From the cell containing the given text, extract its center point as [X, Y] coordinate. 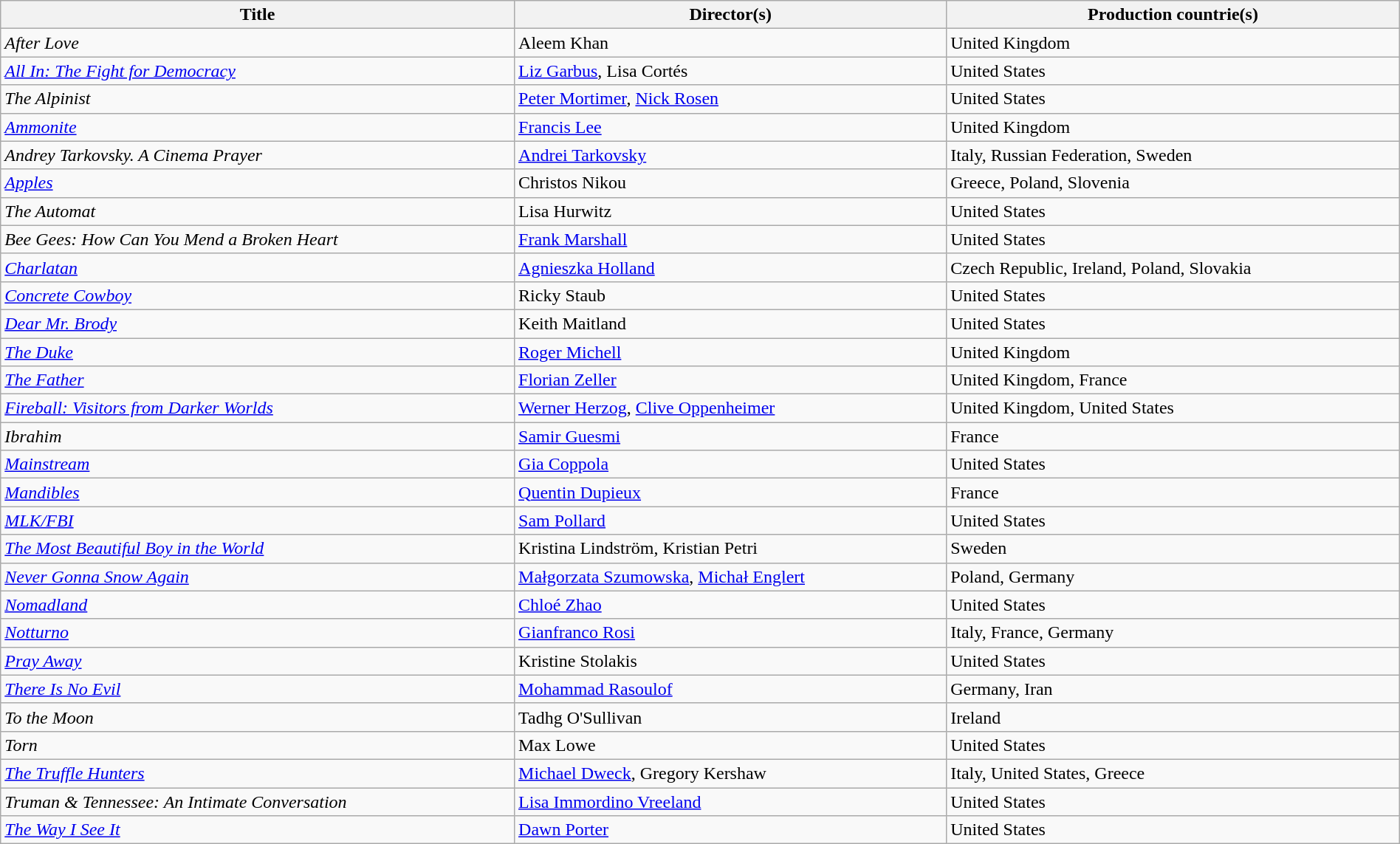
Title [258, 15]
The Way I See It [258, 830]
Gia Coppola [731, 464]
The Duke [258, 352]
The Father [258, 380]
Małgorzata Szumowska, Michał Englert [731, 577]
Ricky Staub [731, 295]
Gianfranco Rosi [731, 633]
Chloé Zhao [731, 605]
All In: The Fight for Democracy [258, 71]
Roger Michell [731, 352]
Poland, Germany [1173, 577]
The Alpinist [258, 99]
The Automat [258, 211]
Fireball: Visitors from Darker Worlds [258, 408]
United Kingdom, France [1173, 380]
Christos Nikou [731, 183]
Director(s) [731, 15]
Werner Herzog, Clive Oppenheimer [731, 408]
Ibrahim [258, 436]
Quentin Dupieux [731, 493]
Dear Mr. Brody [258, 323]
Peter Mortimer, Nick Rosen [731, 99]
Production countrie(s) [1173, 15]
Never Gonna Snow Again [258, 577]
Charlatan [258, 267]
Nomadland [258, 605]
Mohammad Rasoulof [731, 689]
Andrei Tarkovsky [731, 155]
Lisa Immordino Vreeland [731, 801]
Sweden [1173, 549]
After Love [258, 43]
Kristina Lindström, Kristian Petri [731, 549]
Tadhg O'Sullivan [731, 717]
Apples [258, 183]
Pray Away [258, 661]
Torn [258, 745]
Greece, Poland, Slovenia [1173, 183]
Bee Gees: How Can You Mend a Broken Heart [258, 239]
Andrey Tarkovsky. A Cinema Prayer [258, 155]
Concrete Cowboy [258, 295]
Sam Pollard [731, 521]
Aleem Khan [731, 43]
United Kingdom, United States [1173, 408]
MLK/FBI [258, 521]
Ammonite [258, 127]
Liz Garbus, Lisa Cortés [731, 71]
Michael Dweck, Gregory Kershaw [731, 773]
To the Moon [258, 717]
There Is No Evil [258, 689]
Italy, United States, Greece [1173, 773]
Mainstream [258, 464]
Dawn Porter [731, 830]
Mandibles [258, 493]
Germany, Iran [1173, 689]
Lisa Hurwitz [731, 211]
Francis Lee [731, 127]
Italy, France, Germany [1173, 633]
Keith Maitland [731, 323]
The Most Beautiful Boy in the World [258, 549]
Max Lowe [731, 745]
Kristine Stolakis [731, 661]
The Truffle Hunters [258, 773]
Italy, Russian Federation, Sweden [1173, 155]
Agnieszka Holland [731, 267]
Ireland [1173, 717]
Samir Guesmi [731, 436]
Czech Republic, Ireland, Poland, Slovakia [1173, 267]
Truman & Tennessee: An Intimate Conversation [258, 801]
Florian Zeller [731, 380]
Frank Marshall [731, 239]
Notturno [258, 633]
